Pinpoint the cell where the given text exists, returning its [x, y] midpoint coordinate. 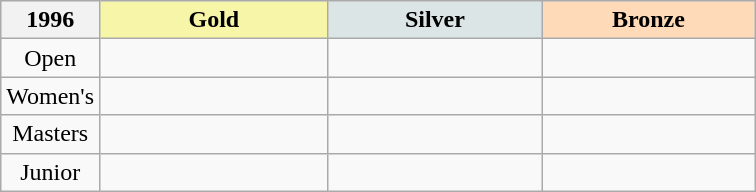
Junior [50, 172]
1996 [50, 20]
Bronze [649, 20]
Women's [50, 96]
Gold [214, 20]
Masters [50, 134]
Open [50, 58]
Silver [435, 20]
